Scan for the cell matching the given text and deliver its [x, y] coordinate at center. 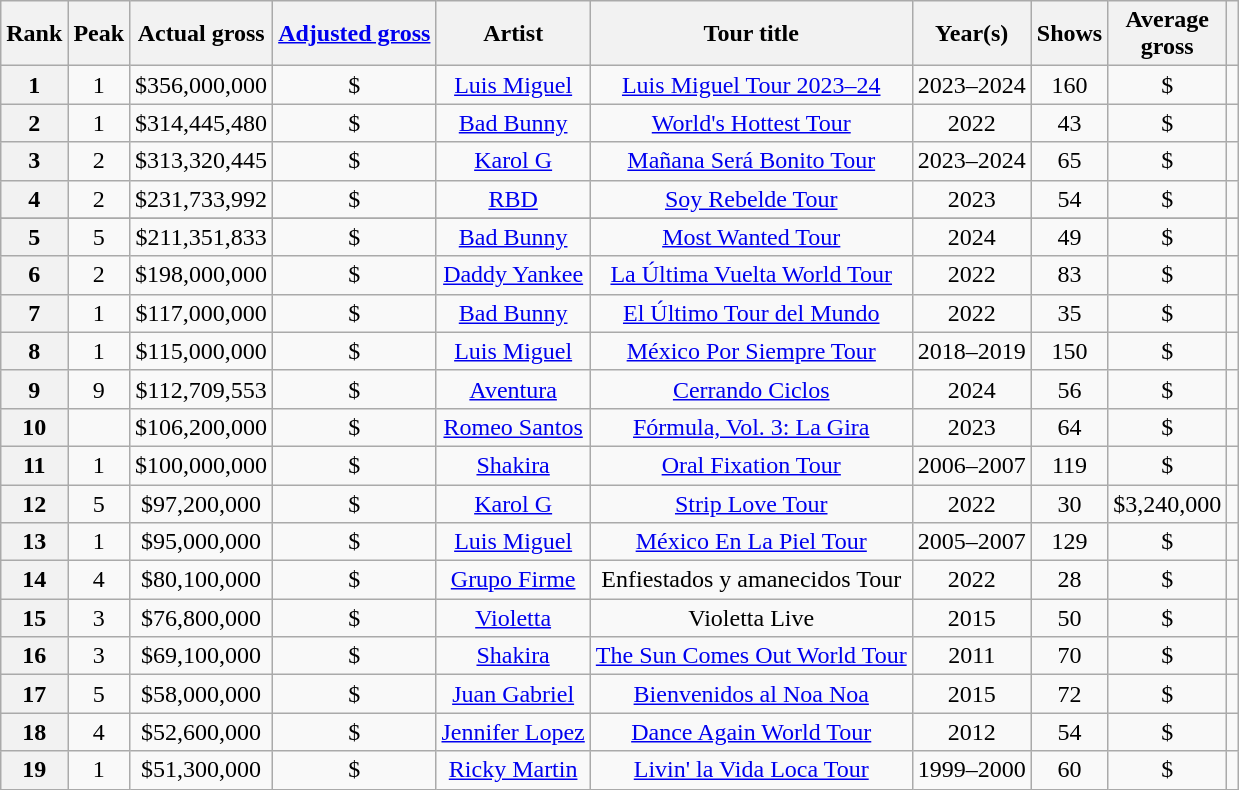
129 [1069, 542]
$97,200,000 [202, 503]
12 [34, 503]
119 [1069, 465]
Violetta Live [751, 618]
2012 [972, 732]
$76,800,000 [202, 618]
Mañana Será Bonito Tour [751, 161]
2006–2007 [972, 465]
$80,100,000 [202, 580]
56 [1069, 389]
17 [34, 694]
$106,200,000 [202, 427]
$52,600,000 [202, 732]
Dance Again World Tour [751, 732]
$112,709,553 [202, 389]
Romeo Santos [513, 427]
$115,000,000 [202, 351]
Rank [34, 34]
Most Wanted Tour [751, 237]
Strip Love Tour [751, 503]
6 [34, 275]
49 [1069, 237]
$117,000,000 [202, 313]
$3,240,000 [1168, 503]
Shows [1069, 34]
150 [1069, 351]
Jennifer Lopez [513, 732]
Artist [513, 34]
Year(s) [972, 34]
50 [1069, 618]
La Última Vuelta World Tour [751, 275]
83 [1069, 275]
Luis Miguel Tour 2023–24 [751, 85]
Livin' la Vida Loca Tour [751, 770]
Juan Gabriel [513, 694]
$211,351,833 [202, 237]
35 [1069, 313]
Enfiestados y amanecidos Tour [751, 580]
28 [1069, 580]
Ricky Martin [513, 770]
70 [1069, 656]
65 [1069, 161]
$231,733,992 [202, 199]
México Por Siempre Tour [751, 351]
$69,100,000 [202, 656]
10 [34, 427]
15 [34, 618]
72 [1069, 694]
1999–2000 [972, 770]
$313,320,445 [202, 161]
$314,445,480 [202, 123]
$356,000,000 [202, 85]
Oral Fixation Tour [751, 465]
7 [34, 313]
13 [34, 542]
Tour title [751, 34]
Daddy Yankee [513, 275]
30 [1069, 503]
Cerrando Ciclos [751, 389]
Adjusted gross [354, 34]
Fórmula, Vol. 3: La Gira [751, 427]
Aventura [513, 389]
RBD [513, 199]
18 [34, 732]
Bienvenidos al Noa Noa [751, 694]
160 [1069, 85]
16 [34, 656]
World's Hottest Tour [751, 123]
Soy Rebelde Tour [751, 199]
México En La Piel Tour [751, 542]
11 [34, 465]
$58,000,000 [202, 694]
2018–2019 [972, 351]
The Sun Comes Out World Tour [751, 656]
$51,300,000 [202, 770]
Grupo Firme [513, 580]
14 [34, 580]
$95,000,000 [202, 542]
Peak [99, 34]
43 [1069, 123]
2005–2007 [972, 542]
Averagegross [1168, 34]
60 [1069, 770]
8 [34, 351]
Actual gross [202, 34]
2011 [972, 656]
$100,000,000 [202, 465]
El Último Tour del Mundo [751, 313]
Violetta [513, 618]
64 [1069, 427]
$198,000,000 [202, 275]
19 [34, 770]
